Detect which cell encompasses the target text, then output its [x, y] center coordinate. 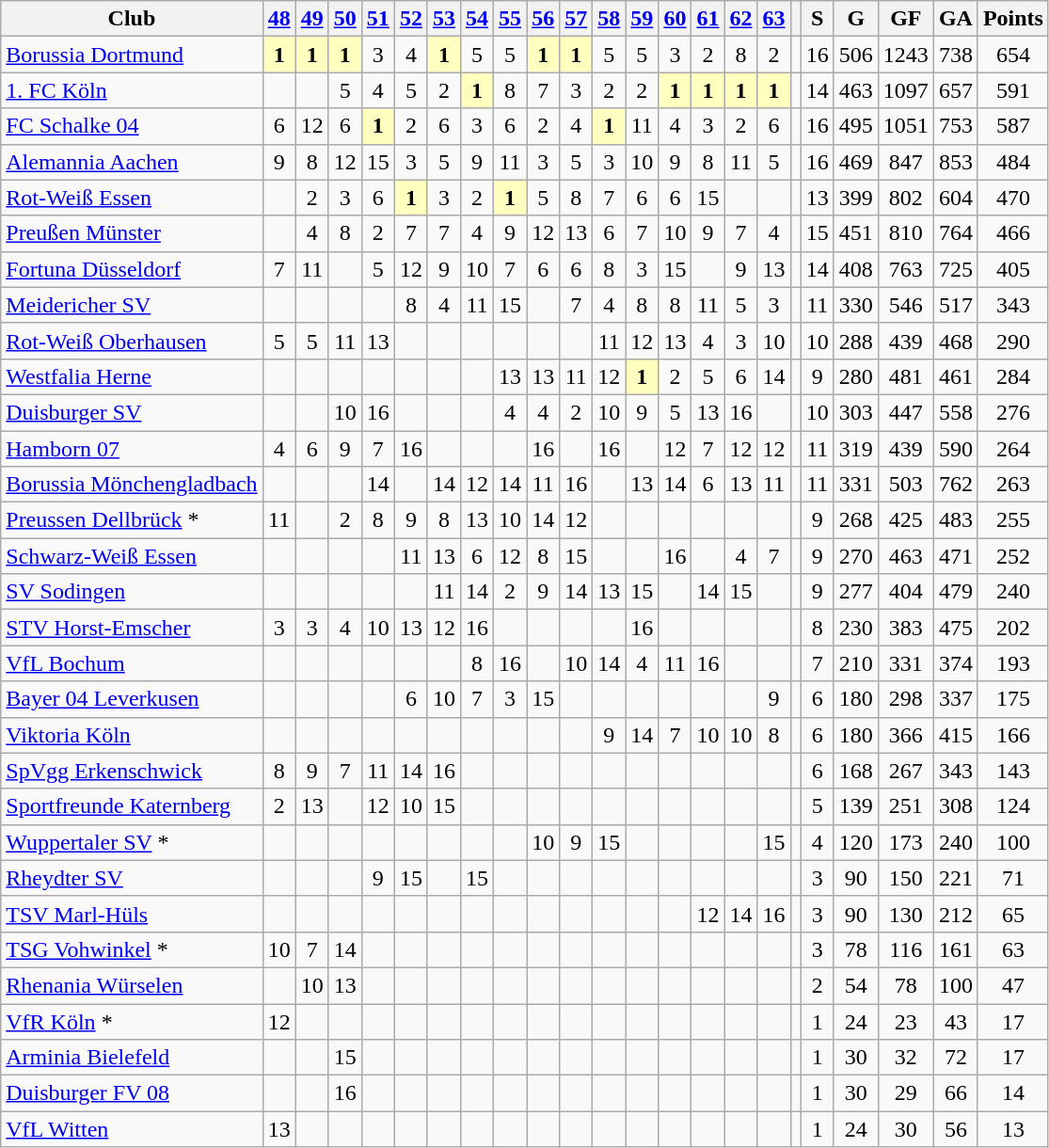
466 [1012, 233]
319 [856, 449]
415 [956, 735]
Arminia Bielefeld [132, 1058]
S [817, 19]
139 [856, 806]
Meidericher SV [132, 305]
810 [905, 233]
268 [856, 520]
303 [856, 412]
Viktoria Köln [132, 735]
267 [905, 771]
762 [956, 485]
587 [1012, 126]
150 [905, 878]
546 [905, 305]
Preussen Dellbrück * [132, 520]
Points [1012, 19]
49 [312, 19]
425 [905, 520]
503 [905, 485]
255 [1012, 520]
Hamborn 07 [132, 449]
298 [905, 699]
193 [1012, 663]
802 [905, 198]
GA [956, 19]
657 [956, 90]
VfR Köln * [132, 1021]
558 [956, 412]
408 [856, 269]
TSG Vohwinkel * [132, 949]
284 [1012, 376]
763 [905, 269]
399 [856, 198]
Rhenania Würselen [132, 985]
Bayer 04 Leverkusen [132, 699]
251 [905, 806]
280 [856, 376]
591 [1012, 90]
Borussia Mönchengladbach [132, 485]
470 [1012, 198]
51 [378, 19]
738 [956, 55]
62 [741, 19]
495 [856, 126]
175 [1012, 699]
469 [856, 162]
166 [1012, 735]
475 [956, 628]
SpVgg Erkenschwick [132, 771]
764 [956, 233]
Wuppertaler SV * [132, 842]
Preußen Münster [132, 233]
290 [1012, 341]
FC Schalke 04 [132, 126]
276 [1012, 412]
383 [905, 628]
116 [905, 949]
124 [1012, 806]
72 [956, 1058]
604 [956, 198]
Alemannia Aachen [132, 162]
23 [905, 1021]
SV Sodingen [132, 592]
212 [956, 914]
230 [856, 628]
55 [510, 19]
753 [956, 126]
506 [856, 55]
71 [1012, 878]
471 [956, 556]
VfL Bochum [132, 663]
263 [1012, 485]
G [856, 19]
43 [956, 1021]
59 [642, 19]
Duisburger FV 08 [132, 1093]
366 [905, 735]
853 [956, 162]
Westfalia Herne [132, 376]
32 [905, 1058]
GF [905, 19]
483 [956, 520]
143 [1012, 771]
654 [1012, 55]
58 [610, 19]
405 [1012, 269]
202 [1012, 628]
590 [956, 449]
1097 [905, 90]
Rot-Weiß Essen [132, 198]
847 [905, 162]
173 [905, 842]
53 [444, 19]
161 [956, 949]
65 [1012, 914]
479 [956, 592]
374 [956, 663]
330 [856, 305]
252 [1012, 556]
Schwarz-Weiß Essen [132, 556]
168 [856, 771]
50 [344, 19]
210 [856, 663]
Rheydter SV [132, 878]
Rot-Weiß Oberhausen [132, 341]
TSV Marl-Hüls [132, 914]
270 [856, 556]
Sportfreunde Katernberg [132, 806]
337 [956, 699]
STV Horst-Emscher [132, 628]
Borussia Dortmund [132, 55]
66 [956, 1093]
725 [956, 269]
Fortuna Düsseldorf [132, 269]
52 [410, 19]
47 [1012, 985]
61 [707, 19]
484 [1012, 162]
130 [905, 914]
517 [956, 305]
120 [856, 842]
57 [576, 19]
VfL Witten [132, 1129]
48 [278, 19]
308 [956, 806]
461 [956, 376]
1243 [905, 55]
468 [956, 341]
1. FC Köln [132, 90]
481 [905, 376]
Club [132, 19]
Duisburger SV [132, 412]
221 [956, 878]
447 [905, 412]
29 [905, 1093]
288 [856, 341]
60 [675, 19]
404 [905, 592]
1051 [905, 126]
277 [856, 592]
264 [1012, 449]
451 [856, 233]
